Return (x, y) of the center of cell containing provided text 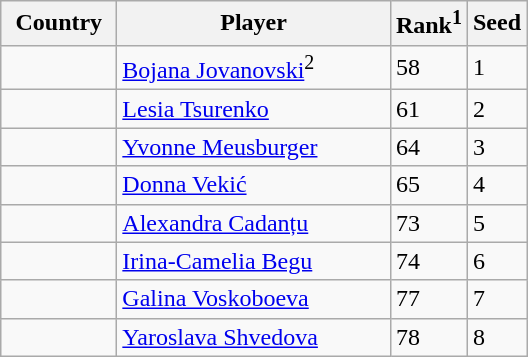
Seed (496, 24)
5 (496, 223)
77 (428, 299)
Country (59, 24)
Irina-Camelia Begu (254, 261)
64 (428, 147)
7 (496, 299)
65 (428, 185)
Donna Vekić (254, 185)
Alexandra Cadanțu (254, 223)
58 (428, 68)
Yaroslava Shvedova (254, 337)
4 (496, 185)
Player (254, 24)
Galina Voskoboeva (254, 299)
74 (428, 261)
8 (496, 337)
73 (428, 223)
78 (428, 337)
61 (428, 109)
Bojana Jovanovski2 (254, 68)
1 (496, 68)
3 (496, 147)
Rank1 (428, 24)
Lesia Tsurenko (254, 109)
2 (496, 109)
6 (496, 261)
Yvonne Meusburger (254, 147)
